For the text-containing cell, return its midpoint in (x, y) coordinate format. 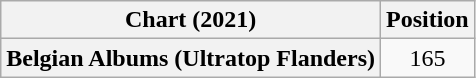
Chart (2021) (191, 20)
Position (428, 20)
165 (428, 58)
Belgian Albums (Ultratop Flanders) (191, 58)
